Find where the given text appears and provide that cell's center as (X, Y) coordinate. 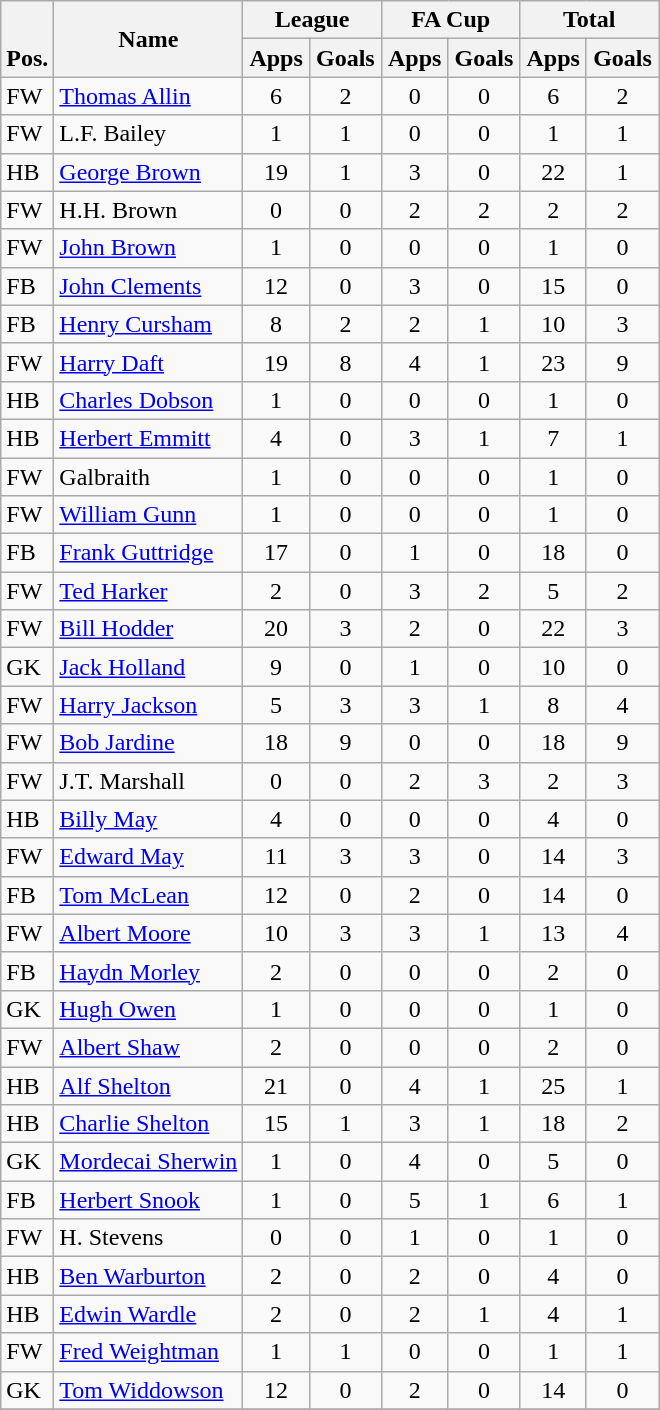
Herbert Snook (148, 1200)
17 (276, 553)
Herbert Emmitt (148, 438)
Henry Cursham (148, 324)
J.T. Marshall (148, 781)
Harry Jackson (148, 705)
21 (276, 1085)
Jack Holland (148, 667)
Total (590, 20)
Tom McLean (148, 895)
Thomas Allin (148, 96)
Alf Shelton (148, 1085)
23 (554, 362)
13 (554, 933)
Fred Weightman (148, 1352)
Edwin Wardle (148, 1314)
11 (276, 857)
Charles Dobson (148, 400)
Albert Moore (148, 933)
25 (554, 1085)
Mordecai Sherwin (148, 1162)
Bob Jardine (148, 743)
George Brown (148, 172)
H.H. Brown (148, 210)
Bill Hodder (148, 629)
Ben Warburton (148, 1276)
Billy May (148, 819)
Name (148, 39)
H. Stevens (148, 1238)
Edward May (148, 857)
Charlie Shelton (148, 1124)
FA Cup (450, 20)
William Gunn (148, 515)
Tom Widdowson (148, 1390)
Galbraith (148, 477)
7 (554, 438)
Frank Guttridge (148, 553)
John Clements (148, 286)
Haydn Morley (148, 971)
John Brown (148, 248)
Albert Shaw (148, 1047)
Pos. (28, 39)
L.F. Bailey (148, 134)
Harry Daft (148, 362)
Ted Harker (148, 591)
Hugh Owen (148, 1009)
League (312, 20)
20 (276, 629)
